Return (X, Y) of the center of cell containing provided text 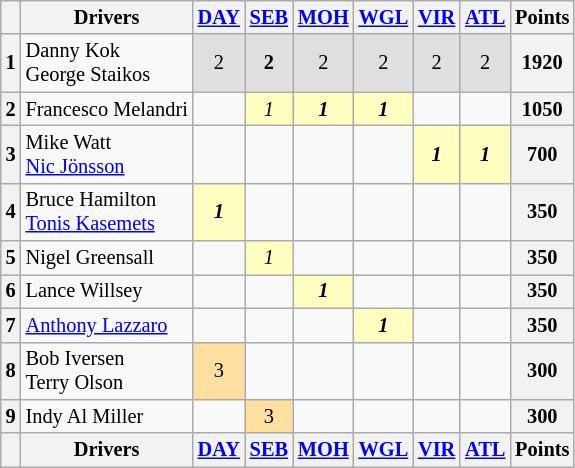
700 (542, 154)
Danny Kok George Staikos (107, 63)
1050 (542, 109)
Lance Willsey (107, 291)
6 (11, 291)
Francesco Melandri (107, 109)
Mike Watt Nic Jönsson (107, 154)
5 (11, 258)
9 (11, 416)
Bob Iversen Terry Olson (107, 371)
Indy Al Miller (107, 416)
1920 (542, 63)
8 (11, 371)
Nigel Greensall (107, 258)
4 (11, 212)
Anthony Lazzaro (107, 325)
Bruce Hamilton Tonis Kasemets (107, 212)
7 (11, 325)
